For the text-containing cell, return its midpoint in (X, Y) coordinate format. 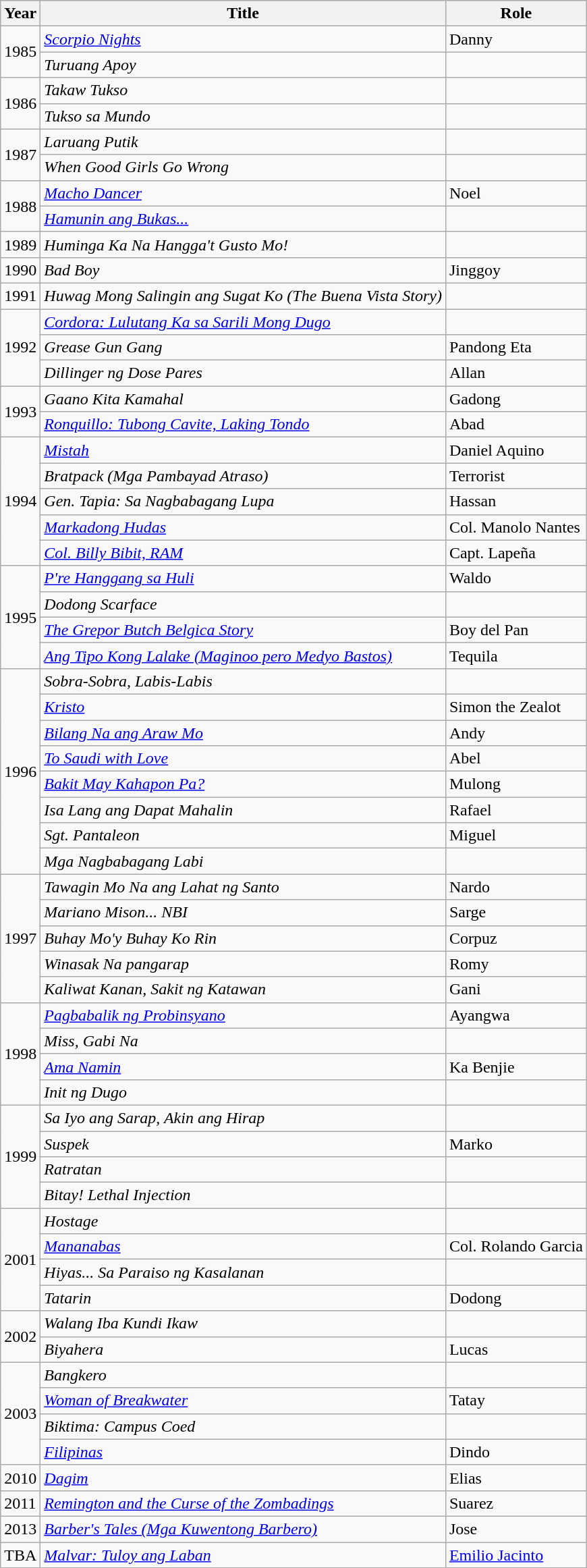
Sa Iyo ang Sarap, Akin ang Hirap (243, 1118)
Kristo (243, 707)
1987 (20, 155)
Bitay! Lethal Injection (243, 1195)
Winasak Na pangarap (243, 964)
Grease Gun Gang (243, 348)
Abad (515, 425)
Dagim (243, 1478)
Ronquillo: Tubong Cavite, Laking Tondo (243, 425)
When Good Girls Go Wrong (243, 167)
Miguel (515, 836)
Abel (515, 759)
Bratpack (Mga Pambayad Atraso) (243, 476)
Biyahera (243, 1349)
Gaano Kita Kamahal (243, 399)
Role (515, 13)
Capt. Lapeña (515, 553)
Buhay Mo'y Buhay Ko Rin (243, 938)
1999 (20, 1156)
Laruang Putik (243, 142)
1995 (20, 617)
Sgt. Pantaleon (243, 836)
Bad Boy (243, 270)
Lucas (515, 1349)
Init ng Dugo (243, 1092)
TBA (20, 1555)
Bilang Na ang Araw Mo (243, 732)
2001 (20, 1260)
Pandong Eta (515, 348)
1985 (20, 52)
Andy (515, 732)
Cordora: Lulutang Ka sa Sarili Mong Dugo (243, 322)
Macho Dancer (243, 193)
Col. Billy Bibit, RAM (243, 553)
Huwag Mong Salingin ang Sugat Ko (The Buena Vista Story) (243, 296)
Boy del Pan (515, 630)
Mulong (515, 784)
To Saudi with Love (243, 759)
Gadong (515, 399)
Miss, Gabi Na (243, 1041)
Romy (515, 964)
Ratratan (243, 1170)
Col. Manolo Nantes (515, 527)
Mga Nagbabagang Labi (243, 861)
Remington and the Curse of the Zombadings (243, 1503)
Mananabas (243, 1247)
Jose (515, 1529)
Daniel Aquino (515, 450)
Emilio Jacinto (515, 1555)
1998 (20, 1054)
Bakit May Kahapon Pa? (243, 784)
Kaliwat Kanan, Sakit ng Katawan (243, 990)
Walang Iba Kundi Ikaw (243, 1324)
Hamunin ang Bukas... (243, 219)
1993 (20, 412)
Barber's Tales (Mga Kuwentong Barbero) (243, 1529)
Markadong Hudas (243, 527)
Dindo (515, 1452)
Ama Namin (243, 1066)
Huminga Ka Na Hangga't Gusto Mo! (243, 244)
Ayangwa (515, 1015)
Nardo (515, 887)
Waldo (515, 578)
Dillinger ng Dose Pares (243, 373)
Danny (515, 39)
Dodong Scarface (243, 604)
1991 (20, 296)
Hostage (243, 1221)
Tequila (515, 655)
Scorpio Nights (243, 39)
Marko (515, 1144)
Takaw Tukso (243, 90)
Malvar: Tuloy ang Laban (243, 1555)
Biktima: Campus Coed (243, 1426)
Bangkero (243, 1375)
Col. Rolando Garcia (515, 1247)
Noel (515, 193)
Year (20, 13)
Hiyas... Sa Paraiso ng Kasalanan (243, 1272)
Allan (515, 373)
1988 (20, 206)
Pagbabalik ng Probinsyano (243, 1015)
Isa Lang ang Dapat Mahalin (243, 810)
Dodong (515, 1298)
Rafael (515, 810)
Sobra-Sobra, Labis-Labis (243, 681)
Simon the Zealot (515, 707)
Mariano Mison... NBI (243, 913)
Title (243, 13)
The Grepor Butch Belgica Story (243, 630)
Sarge (515, 913)
Filipinas (243, 1452)
Gen. Tapia: Sa Nagbabagang Lupa (243, 502)
Tawagin Mo Na ang Lahat ng Santo (243, 887)
Turuang Apoy (243, 65)
1997 (20, 938)
Hassan (515, 502)
Tatay (515, 1401)
Jinggoy (515, 270)
Ang Tipo Kong Lalake (Maginoo pero Medyo Bastos) (243, 655)
Elias (515, 1478)
P're Hanggang sa Huli (243, 578)
Gani (515, 990)
Terrorist (515, 476)
1996 (20, 771)
1989 (20, 244)
Corpuz (515, 938)
1990 (20, 270)
1994 (20, 502)
2013 (20, 1529)
Mistah (243, 450)
1986 (20, 103)
Woman of Breakwater (243, 1401)
Tukso sa Mundo (243, 116)
2010 (20, 1478)
2002 (20, 1336)
Tatarin (243, 1298)
2011 (20, 1503)
Ka Benjie (515, 1066)
2003 (20, 1413)
Suspek (243, 1144)
1992 (20, 348)
Suarez (515, 1503)
